Identify which cell holds the provided text, then report its (x, y) central coordinate. 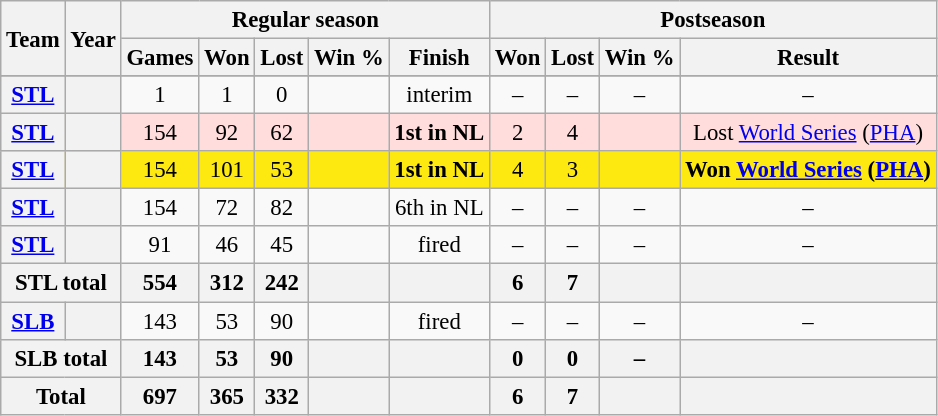
6th in NL (439, 208)
242 (282, 283)
3 (573, 170)
interim (439, 95)
332 (282, 396)
554 (160, 283)
46 (227, 245)
312 (227, 283)
SLB total (61, 358)
Team (33, 38)
92 (227, 133)
62 (282, 133)
Regular season (305, 20)
101 (227, 170)
Lost World Series (PHA) (808, 133)
365 (227, 396)
Finish (439, 58)
697 (160, 396)
Postseason (714, 20)
Won World Series (PHA) (808, 170)
Year (93, 38)
45 (282, 245)
STL total (61, 283)
82 (282, 208)
SLB (33, 321)
Games (160, 58)
2 (518, 133)
91 (160, 245)
Total (61, 396)
Result (808, 58)
72 (227, 208)
